Output the [x, y] coordinate of the center of the cell containing the given text.  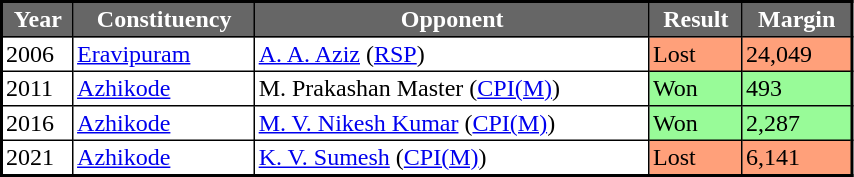
Constituency [164, 20]
Opponent [452, 20]
2011 [38, 88]
Margin [796, 20]
2,287 [796, 123]
2021 [38, 158]
Year [38, 20]
2006 [38, 54]
493 [796, 88]
M. V. Nikesh Kumar (CPI(M)) [452, 123]
M. Prakashan Master (CPI(M)) [452, 88]
24,049 [796, 54]
6,141 [796, 158]
Result [696, 20]
A. A. Aziz (RSP) [452, 54]
2016 [38, 123]
Eravipuram [164, 54]
K. V. Sumesh (CPI(M)) [452, 158]
